Scan for the cell matching the given text and deliver its [x, y] coordinate at center. 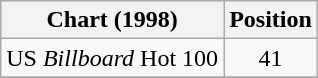
41 [271, 58]
US Billboard Hot 100 [112, 58]
Chart (1998) [112, 20]
Position [271, 20]
